Capture the cell that displays the provided text and extract its [x, y] central coordinate. 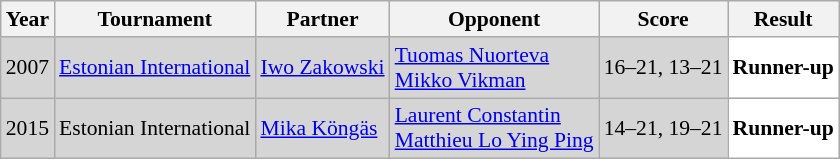
Year [28, 19]
Tournament [154, 19]
Tuomas Nuorteva Mikko Vikman [494, 68]
Result [784, 19]
16–21, 13–21 [664, 68]
Opponent [494, 19]
Iwo Zakowski [322, 68]
Partner [322, 19]
2007 [28, 68]
14–21, 19–21 [664, 128]
Laurent Constantin Matthieu Lo Ying Ping [494, 128]
2015 [28, 128]
Score [664, 19]
Mika Köngäs [322, 128]
